Locate the cell with the specified text and output its [X, Y] center coordinate. 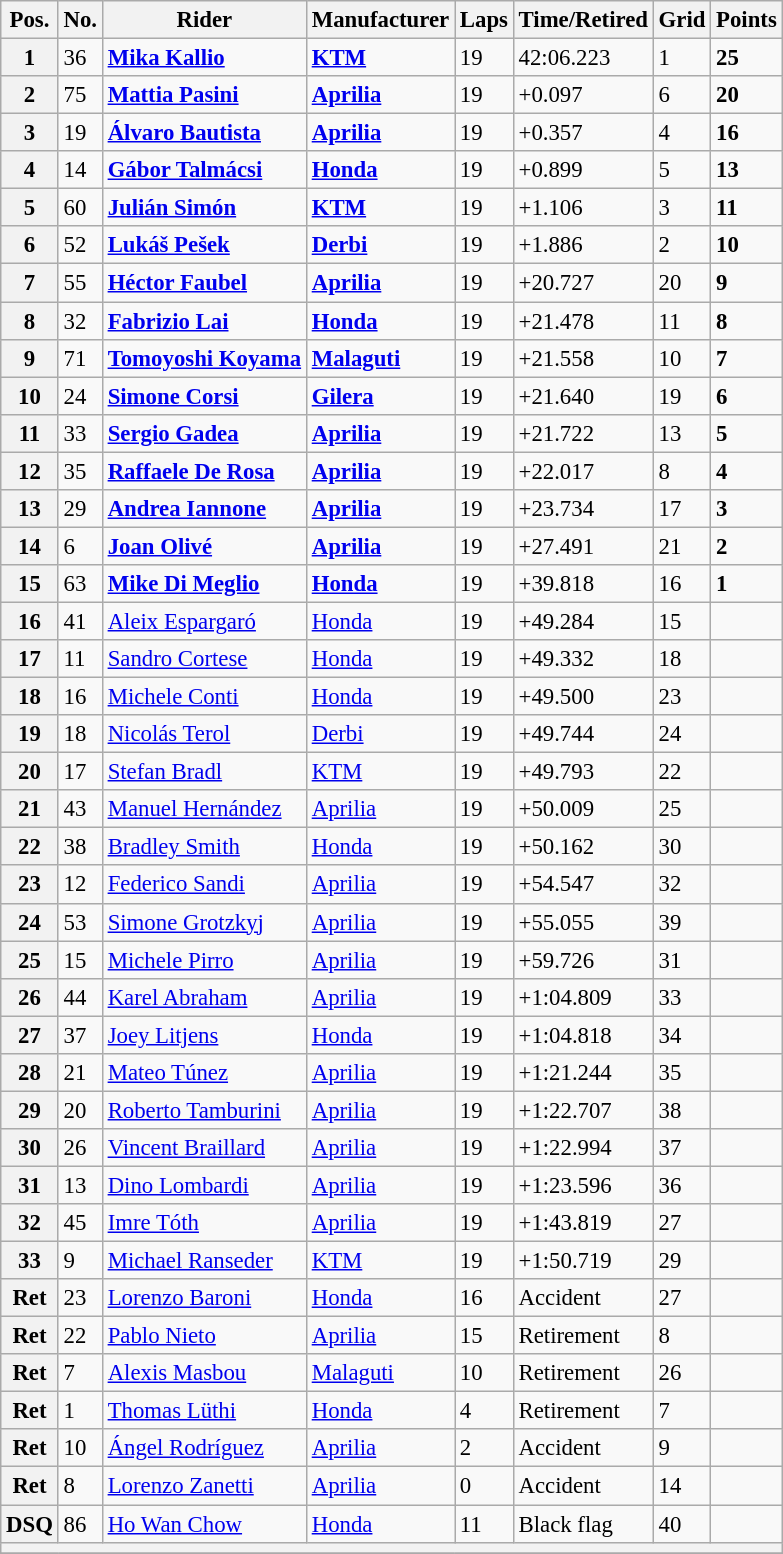
+49.500 [583, 697]
Raffaele De Rosa [204, 471]
+1:22.994 [583, 1148]
Álvaro Bautista [204, 133]
DSQ [30, 1524]
+1:43.819 [583, 1223]
+1:04.818 [583, 1035]
28 [30, 1073]
44 [80, 997]
40 [682, 1524]
Joan Olivé [204, 546]
+1.886 [583, 245]
0 [484, 1486]
86 [80, 1524]
+49.332 [583, 659]
+21.722 [583, 433]
Nicolás Terol [204, 734]
Roberto Tamburini [204, 1110]
+0.357 [583, 133]
+22.017 [583, 471]
Lorenzo Zanetti [204, 1486]
Grid [682, 20]
+49.744 [583, 734]
Mattia Pasini [204, 95]
No. [80, 20]
Stefan Bradl [204, 772]
Sandro Cortese [204, 659]
34 [682, 1035]
Black flag [583, 1524]
+59.726 [583, 960]
+21.478 [583, 321]
Andrea Iannone [204, 509]
+21.558 [583, 358]
Dino Lombardi [204, 1185]
+49.793 [583, 772]
+1:50.719 [583, 1261]
Gábor Talmácsi [204, 170]
+27.491 [583, 546]
Laps [484, 20]
Sergio Gadea [204, 433]
Manufacturer [380, 20]
+49.284 [583, 621]
Michael Ranseder [204, 1261]
+54.547 [583, 885]
Lorenzo Baroni [204, 1298]
Michele Pirro [204, 960]
Pos. [30, 20]
+1.106 [583, 208]
Rider [204, 20]
52 [80, 245]
Aleix Espargaró [204, 621]
Simone Corsi [204, 396]
+39.818 [583, 584]
60 [80, 208]
41 [80, 621]
39 [682, 922]
Michele Conti [204, 697]
+20.727 [583, 283]
Karel Abraham [204, 997]
+55.055 [583, 922]
71 [80, 358]
Bradley Smith [204, 847]
Federico Sandi [204, 885]
Manuel Hernández [204, 809]
+21.640 [583, 396]
43 [80, 809]
+0.899 [583, 170]
Imre Tóth [204, 1223]
45 [80, 1223]
+1:23.596 [583, 1185]
Ángel Rodríguez [204, 1449]
Thomas Lüthi [204, 1411]
Mateo Túnez [204, 1073]
Mike Di Meglio [204, 584]
42:06.223 [583, 58]
Julián Simón [204, 208]
Fabrizio Lai [204, 321]
Points [746, 20]
+1:21.244 [583, 1073]
Gilera [380, 396]
+23.734 [583, 509]
+50.162 [583, 847]
53 [80, 922]
+0.097 [583, 95]
Time/Retired [583, 20]
Lukáš Pešek [204, 245]
75 [80, 95]
Vincent Braillard [204, 1148]
+1:22.707 [583, 1110]
Héctor Faubel [204, 283]
55 [80, 283]
63 [80, 584]
Alexis Masbou [204, 1373]
Pablo Nieto [204, 1336]
Ho Wan Chow [204, 1524]
Tomoyoshi Koyama [204, 358]
Mika Kallio [204, 58]
+50.009 [583, 809]
Joey Litjens [204, 1035]
+1:04.809 [583, 997]
Simone Grotzkyj [204, 922]
